Scan for the cell matching the given text and deliver its [X, Y] coordinate at center. 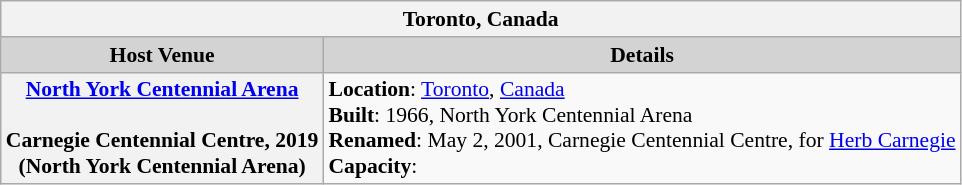
Toronto, Canada [481, 19]
Details [642, 55]
Location: Toronto, CanadaBuilt: 1966, North York Centennial ArenaRenamed: May 2, 2001, Carnegie Centennial Centre, for Herb CarnegieCapacity: [642, 128]
North York Centennial ArenaCarnegie Centennial Centre, 2019(North York Centennial Arena) [162, 128]
Host Venue [162, 55]
